Output the (x, y) coordinate of the center of the cell containing the given text.  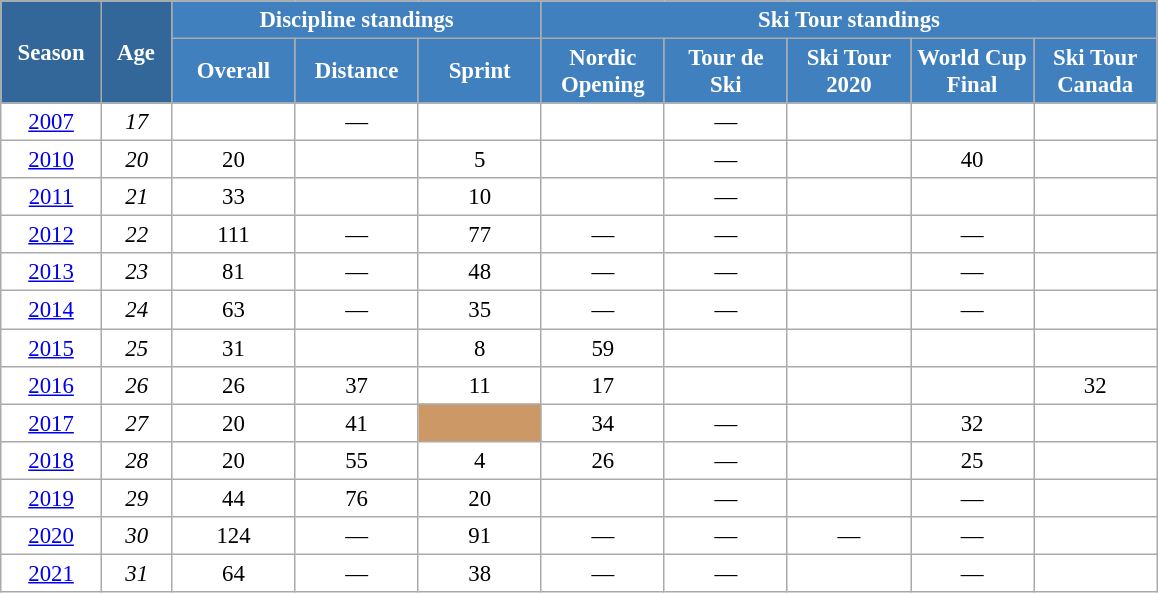
5 (480, 160)
81 (234, 273)
63 (234, 310)
77 (480, 235)
2012 (52, 235)
23 (136, 273)
30 (136, 536)
38 (480, 573)
111 (234, 235)
2007 (52, 122)
76 (356, 498)
2015 (52, 348)
Sprint (480, 72)
55 (356, 460)
Age (136, 52)
2019 (52, 498)
41 (356, 423)
124 (234, 536)
2013 (52, 273)
2017 (52, 423)
29 (136, 498)
2014 (52, 310)
33 (234, 197)
2021 (52, 573)
59 (602, 348)
11 (480, 385)
28 (136, 460)
Distance (356, 72)
35 (480, 310)
44 (234, 498)
4 (480, 460)
37 (356, 385)
40 (972, 160)
2020 (52, 536)
22 (136, 235)
Discipline standings (356, 20)
Ski Tour2020 (848, 72)
34 (602, 423)
Ski TourCanada (1096, 72)
2016 (52, 385)
2018 (52, 460)
64 (234, 573)
27 (136, 423)
8 (480, 348)
World CupFinal (972, 72)
2010 (52, 160)
Tour deSki (726, 72)
Overall (234, 72)
Ski Tour standings (848, 20)
24 (136, 310)
10 (480, 197)
Season (52, 52)
48 (480, 273)
2011 (52, 197)
91 (480, 536)
NordicOpening (602, 72)
21 (136, 197)
